Find where the given text appears and provide that cell's center as (x, y) coordinate. 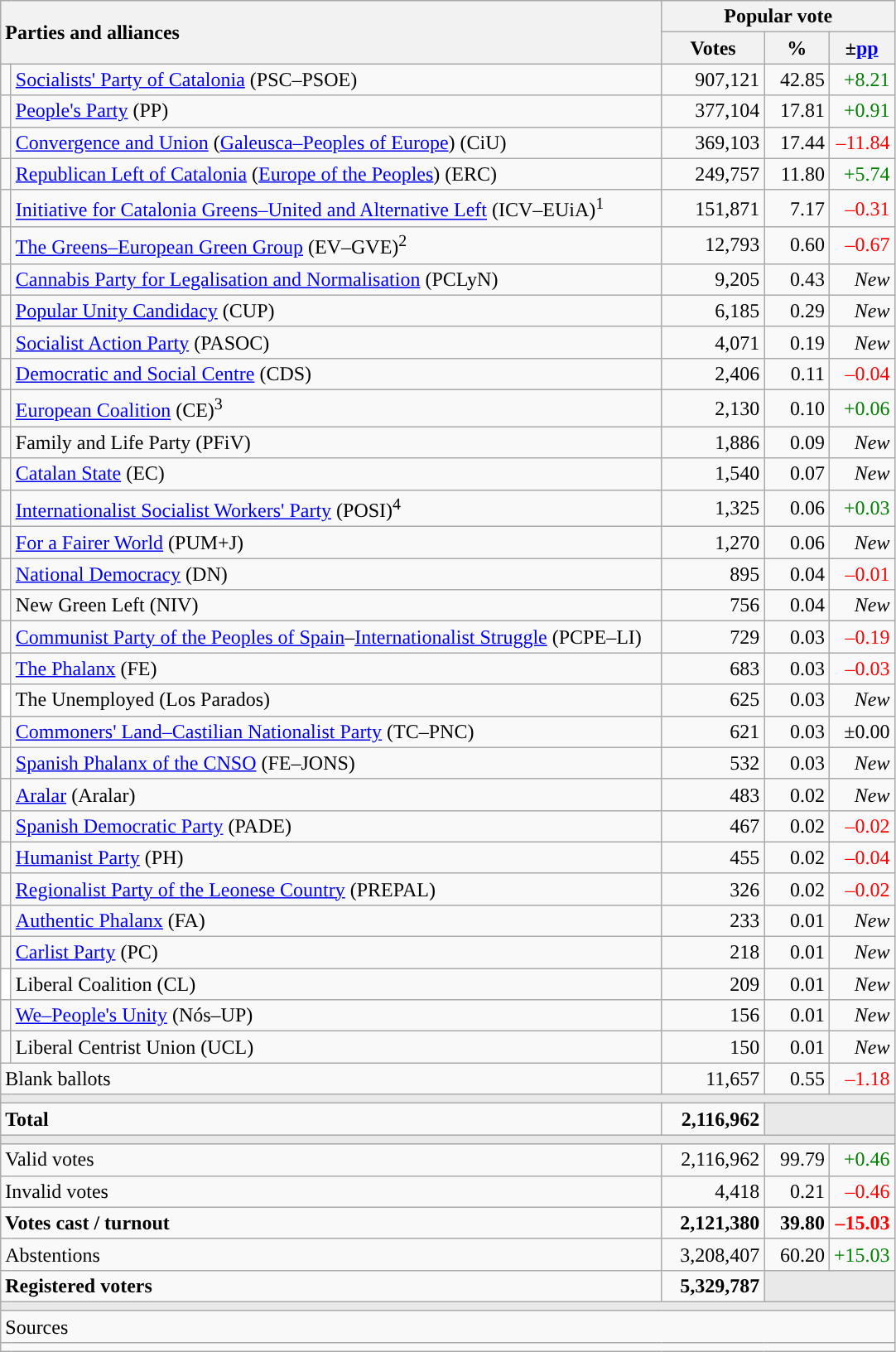
1,325 (713, 509)
+8.21 (861, 80)
–0.67 (861, 245)
Socialists' Party of Catalonia (PSC–PSOE) (336, 80)
–0.01 (861, 574)
Family and Life Party (PFiV) (336, 442)
0.60 (797, 245)
–11.84 (861, 142)
3,208,407 (713, 1254)
455 (713, 857)
2,406 (713, 374)
Votes cast / turnout (331, 1223)
209 (713, 984)
+0.03 (861, 509)
151,871 (713, 209)
467 (713, 826)
Valid votes (331, 1160)
377,104 (713, 111)
42.85 (797, 80)
Liberal Centrist Union (UCL) (336, 1047)
–0.03 (861, 669)
For a Fairer World (PUM+J) (336, 543)
Sources (447, 1326)
Carlist Party (PC) (336, 953)
Votes (713, 48)
Democratic and Social Centre (CDS) (336, 374)
Internationalist Socialist Workers' Party (POSI)4 (336, 509)
907,121 (713, 80)
–1.18 (861, 1079)
249,757 (713, 174)
Popular Unity Candidacy (CUP) (336, 311)
Popular vote (778, 17)
4,418 (713, 1191)
European Coalition (CE)3 (336, 408)
Liberal Coalition (CL) (336, 984)
–0.19 (861, 637)
1,270 (713, 543)
7.17 (797, 209)
150 (713, 1047)
60.20 (797, 1254)
Cannabis Party for Legalisation and Normalisation (PCLyN) (336, 279)
2,130 (713, 408)
Spanish Phalanx of the CNSO (FE–JONS) (336, 763)
–15.03 (861, 1223)
% (797, 48)
Convergence and Union (Galeusca–Peoples of Europe) (CiU) (336, 142)
Commoners' Land–Castilian Nationalist Party (TC–PNC) (336, 732)
4,071 (713, 342)
729 (713, 637)
625 (713, 700)
5,329,787 (713, 1286)
0.07 (797, 474)
483 (713, 794)
People's Party (PP) (336, 111)
+5.74 (861, 174)
326 (713, 889)
+15.03 (861, 1254)
We–People's Unity (Nós–UP) (336, 1016)
The Greens–European Green Group (EV–GVE)2 (336, 245)
Total (331, 1119)
17.44 (797, 142)
Parties and alliances (331, 32)
Invalid votes (331, 1191)
0.11 (797, 374)
12,793 (713, 245)
±pp (861, 48)
218 (713, 953)
756 (713, 606)
Authentic Phalanx (FA) (336, 920)
369,103 (713, 142)
6,185 (713, 311)
Registered voters (331, 1286)
Abstentions (331, 1254)
+0.91 (861, 111)
1,540 (713, 474)
Initiative for Catalonia Greens–United and Alternative Left (ICV–EUiA)1 (336, 209)
895 (713, 574)
+0.46 (861, 1160)
Socialist Action Party (PASOC) (336, 342)
–0.46 (861, 1191)
±0.00 (861, 732)
0.43 (797, 279)
0.09 (797, 442)
Regionalist Party of the Leonese Country (PREPAL) (336, 889)
Communist Party of the Peoples of Spain–Internationalist Struggle (PCPE–LI) (336, 637)
Humanist Party (PH) (336, 857)
+0.06 (861, 408)
11,657 (713, 1079)
683 (713, 669)
New Green Left (NIV) (336, 606)
The Unemployed (Los Parados) (336, 700)
Catalan State (EC) (336, 474)
1,886 (713, 442)
0.10 (797, 408)
Spanish Democratic Party (PADE) (336, 826)
9,205 (713, 279)
National Democracy (DN) (336, 574)
621 (713, 732)
532 (713, 763)
17.81 (797, 111)
The Phalanx (FE) (336, 669)
39.80 (797, 1223)
Aralar (Aralar) (336, 794)
Blank ballots (331, 1079)
11.80 (797, 174)
0.21 (797, 1191)
0.29 (797, 311)
156 (713, 1016)
–0.31 (861, 209)
Republican Left of Catalonia (Europe of the Peoples) (ERC) (336, 174)
0.55 (797, 1079)
0.19 (797, 342)
2,121,380 (713, 1223)
233 (713, 920)
99.79 (797, 1160)
